Identify which cell holds the provided text, then report its (x, y) central coordinate. 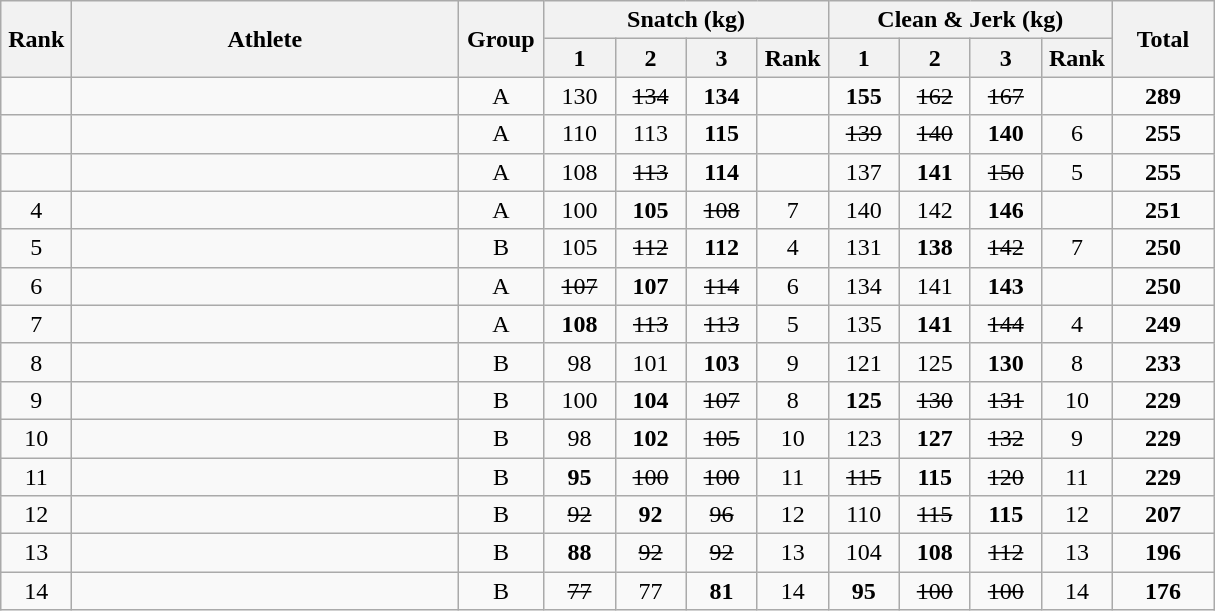
137 (864, 172)
127 (934, 438)
132 (1006, 438)
251 (1162, 210)
150 (1006, 172)
102 (650, 438)
101 (650, 362)
155 (864, 96)
96 (722, 515)
289 (1162, 96)
123 (864, 438)
139 (864, 134)
249 (1162, 324)
233 (1162, 362)
143 (1006, 286)
120 (1006, 477)
146 (1006, 210)
138 (934, 248)
207 (1162, 515)
167 (1006, 96)
88 (580, 553)
103 (722, 362)
135 (864, 324)
Snatch (kg) (686, 20)
144 (1006, 324)
162 (934, 96)
81 (722, 591)
176 (1162, 591)
196 (1162, 553)
Clean & Jerk (kg) (970, 20)
Total (1162, 39)
Group (501, 39)
Athlete (265, 39)
121 (864, 362)
